Return the [X, Y] coordinate for the center point of the cell that contains the specified text.  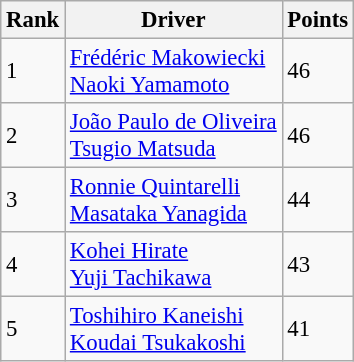
Driver [174, 20]
Toshihiro Kaneishi Koudai Tsukakoshi [174, 330]
Rank [33, 20]
3 [33, 200]
41 [318, 330]
João Paulo de Oliveira Tsugio Matsuda [174, 136]
Points [318, 20]
44 [318, 200]
43 [318, 264]
Frédéric Makowiecki Naoki Yamamoto [174, 72]
Ronnie Quintarelli Masataka Yanagida [174, 200]
Kohei Hirate Yuji Tachikawa [174, 264]
4 [33, 264]
1 [33, 72]
5 [33, 330]
2 [33, 136]
